Identify which cell holds the provided text, then report its (X, Y) central coordinate. 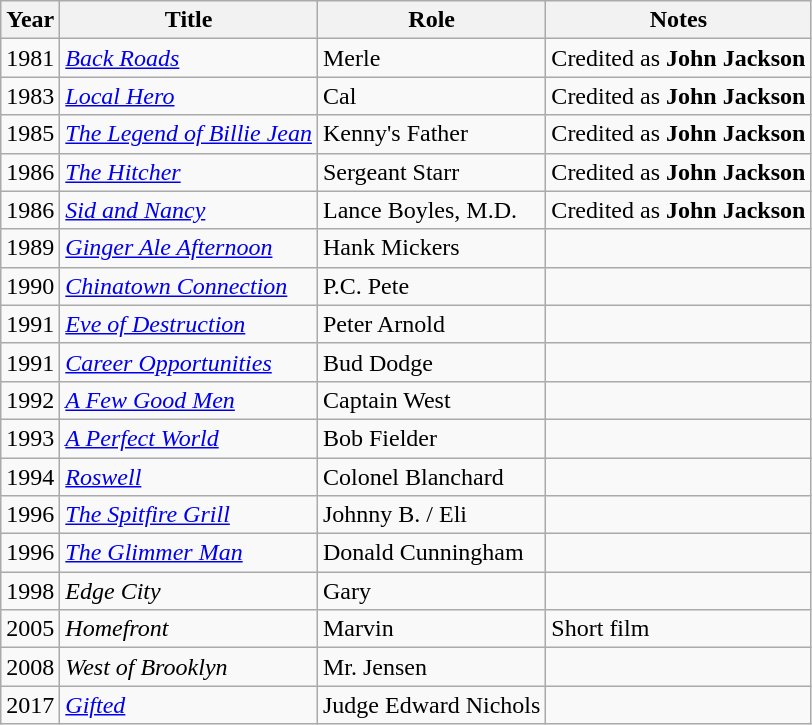
Short film (678, 629)
Judge Edward Nichols (431, 705)
West of Brooklyn (189, 667)
Homefront (189, 629)
P.C. Pete (431, 286)
Ginger Ale Afternoon (189, 248)
Johnny B. / Eli (431, 515)
Marvin (431, 629)
The Legend of Billie Jean (189, 134)
2005 (30, 629)
2017 (30, 705)
Notes (678, 20)
1985 (30, 134)
1994 (30, 477)
Eve of Destruction (189, 324)
Bob Fielder (431, 438)
Captain West (431, 400)
1990 (30, 286)
1998 (30, 591)
Gifted (189, 705)
Career Opportunities (189, 362)
Hank Mickers (431, 248)
Edge City (189, 591)
The Spitfire Grill (189, 515)
2008 (30, 667)
1989 (30, 248)
Sergeant Starr (431, 172)
A Perfect World (189, 438)
Local Hero (189, 96)
The Glimmer Man (189, 553)
Kenny's Father (431, 134)
Cal (431, 96)
Colonel Blanchard (431, 477)
Peter Arnold (431, 324)
1992 (30, 400)
A Few Good Men (189, 400)
Donald Cunningham (431, 553)
Gary (431, 591)
Chinatown Connection (189, 286)
Merle (431, 58)
1981 (30, 58)
Sid and Nancy (189, 210)
Mr. Jensen (431, 667)
Roswell (189, 477)
Lance Boyles, M.D. (431, 210)
Year (30, 20)
Role (431, 20)
The Hitcher (189, 172)
1993 (30, 438)
Title (189, 20)
Back Roads (189, 58)
1983 (30, 96)
Bud Dodge (431, 362)
